Output the (x, y) coordinate of the center of the cell containing the given text.  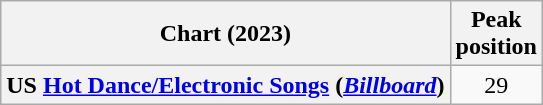
29 (496, 85)
Chart (2023) (226, 34)
US Hot Dance/Electronic Songs (Billboard) (226, 85)
Peakposition (496, 34)
